For the text-containing cell, return its midpoint in [X, Y] coordinate format. 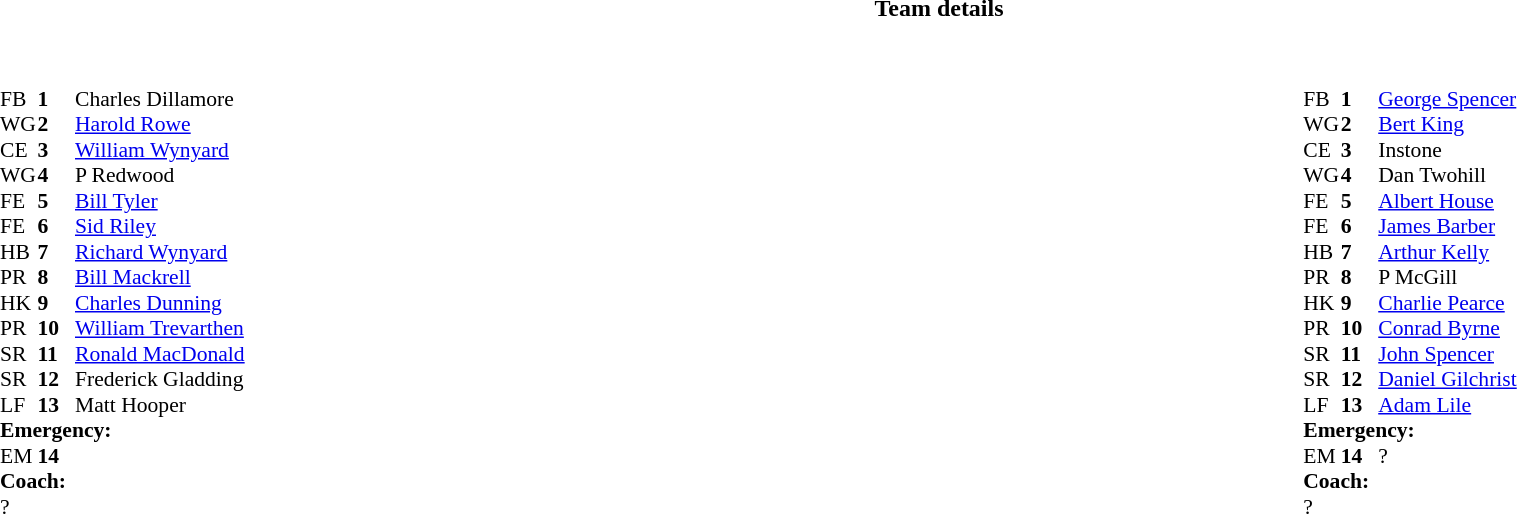
Instone [1447, 150]
Dan Twohill [1447, 175]
P McGill [1447, 277]
George Spencer [1447, 99]
William Wynyard [160, 150]
Charlie Pearce [1447, 303]
? [1447, 456]
Sid Riley [160, 227]
William Trevarthen [160, 329]
Frederick Gladding [160, 379]
Arthur Kelly [1447, 252]
Bert King [1447, 125]
Albert House [1447, 201]
Matt Hooper [160, 405]
John Spencer [1447, 354]
Harold Rowe [160, 125]
Richard Wynyard [160, 252]
Conrad Byrne [1447, 329]
Ronald MacDonald [160, 354]
Adam Lile [1447, 405]
Charles Dunning [160, 303]
Daniel Gilchrist [1447, 379]
Bill Mackrell [160, 277]
Bill Tyler [160, 201]
Charles Dillamore [160, 99]
James Barber [1447, 227]
P Redwood [160, 175]
